Output the (X, Y) coordinate of the center of the cell containing the given text.  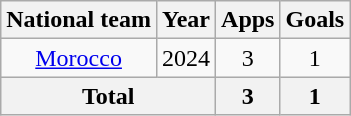
Apps (248, 20)
Total (108, 96)
2024 (186, 58)
Goals (315, 20)
Morocco (79, 58)
Year (186, 20)
National team (79, 20)
